Identify which cell holds the provided text, then report its (X, Y) central coordinate. 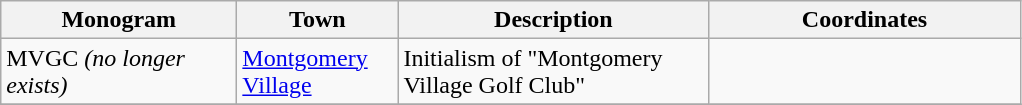
Town (318, 20)
Coordinates (864, 20)
Description (554, 20)
Initialism of "Montgomery Village Golf Club" (554, 72)
Montgomery Village (318, 72)
MVGC (no longer exists) (119, 72)
Monogram (119, 20)
